Detect which cell encompasses the target text, then output its (x, y) center coordinate. 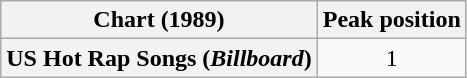
US Hot Rap Songs (Billboard) (159, 58)
Chart (1989) (159, 20)
1 (392, 58)
Peak position (392, 20)
